Search for the cell housing the specified text and yield its [x, y] center coordinate. 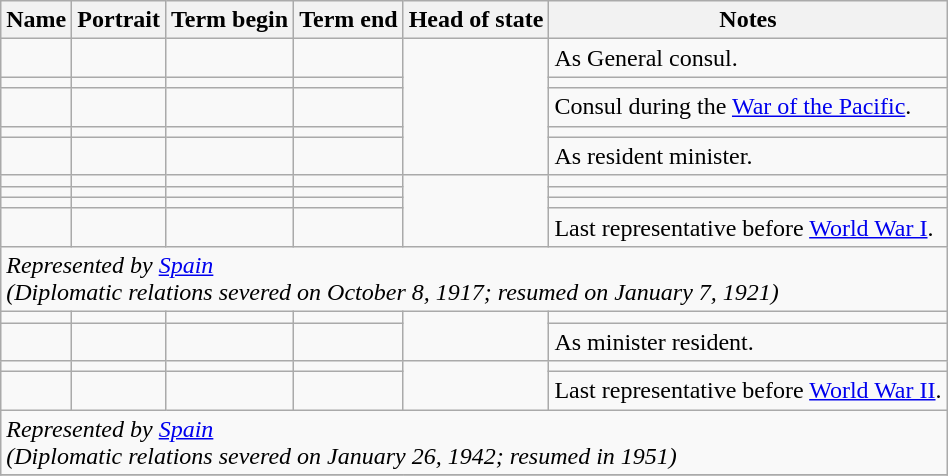
Head of state [476, 20]
Term begin [229, 20]
Notes [748, 20]
Last representative before World War I. [748, 227]
Term end [349, 20]
Portrait [119, 20]
Name [36, 20]
As General consul. [748, 58]
Represented by Spain(Diplomatic relations severed on October 8, 1917; resumed on January 7, 1921) [474, 278]
Represented by Spain(Diplomatic relations severed on January 26, 1942; resumed in 1951) [474, 442]
Last representative before World War II. [748, 391]
As minister resident. [748, 341]
Consul during the War of the Pacific. [748, 107]
As resident minister. [748, 156]
